Output the (X, Y) coordinate of the center of the cell containing the given text.  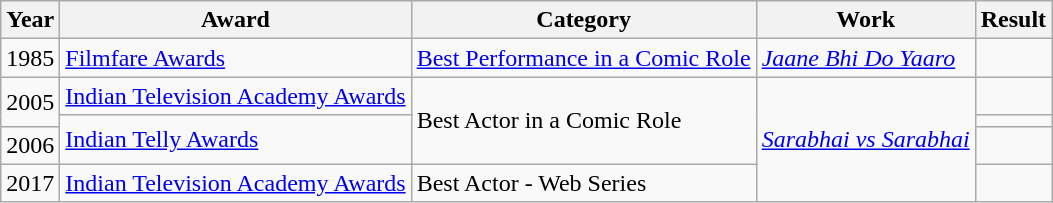
Best Actor in a Comic Role (584, 120)
Filmfare Awards (236, 58)
2017 (30, 183)
Result (1013, 20)
Year (30, 20)
Sarabhai vs Sarabhai (866, 140)
2005 (30, 102)
Best Actor - Web Series (584, 183)
Award (236, 20)
Indian Telly Awards (236, 140)
Jaane Bhi Do Yaaro (866, 58)
2006 (30, 145)
Work (866, 20)
1985 (30, 58)
Best Performance in a Comic Role (584, 58)
Category (584, 20)
